Output the (x, y) coordinate of the center of the cell containing the given text.  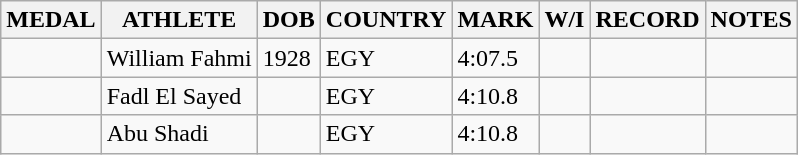
DOB (288, 20)
William Fahmi (179, 58)
4:07.5 (496, 58)
ATHLETE (179, 20)
MEDAL (51, 20)
MARK (496, 20)
1928 (288, 58)
NOTES (751, 20)
W/I (564, 20)
RECORD (648, 20)
COUNTRY (386, 20)
Fadl El Sayed (179, 96)
Abu Shadi (179, 134)
